Return the (x, y) coordinate for the center point of the cell that contains the specified text.  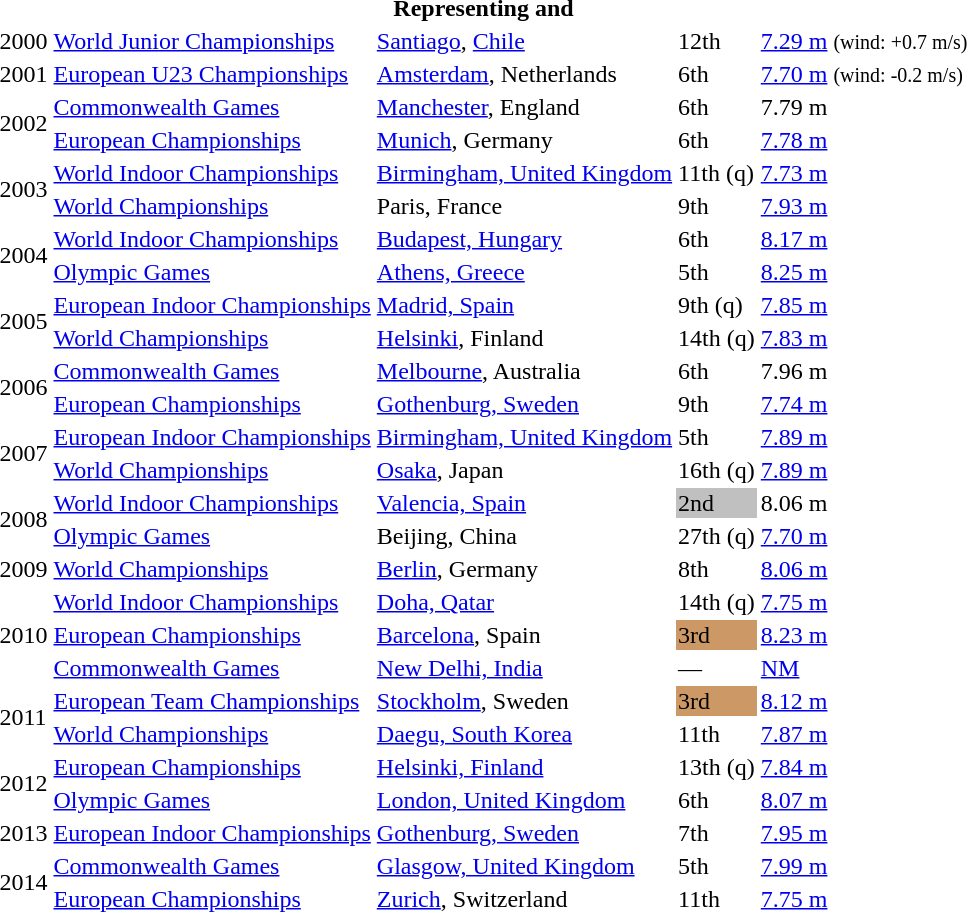
Barcelona, Spain (524, 635)
9th (q) (717, 305)
Beijing, China (524, 536)
New Delhi, India (524, 668)
7th (717, 833)
European U23 Championships (212, 74)
Osaka, Japan (524, 470)
Manchester, England (524, 107)
Melbourne, Australia (524, 371)
Munich, Germany (524, 140)
Paris, France (524, 206)
Budapest, Hungary (524, 239)
World Junior Championships (212, 41)
Athens, Greece (524, 272)
16th (q) (717, 470)
London, United Kingdom (524, 800)
Santiago, Chile (524, 41)
13th (q) (717, 767)
Doha, Qatar (524, 602)
— (717, 668)
European Team Championships (212, 701)
11th (q) (717, 173)
12th (717, 41)
Stockholm, Sweden (524, 701)
Daegu, South Korea (524, 734)
Berlin, Germany (524, 569)
Valencia, Spain (524, 503)
11th (717, 734)
27th (q) (717, 536)
Amsterdam, Netherlands (524, 74)
Glasgow, United Kingdom (524, 866)
Madrid, Spain (524, 305)
2nd (717, 503)
8th (717, 569)
